Extract the (X, Y) coordinate from the center of the cell holding the provided text.  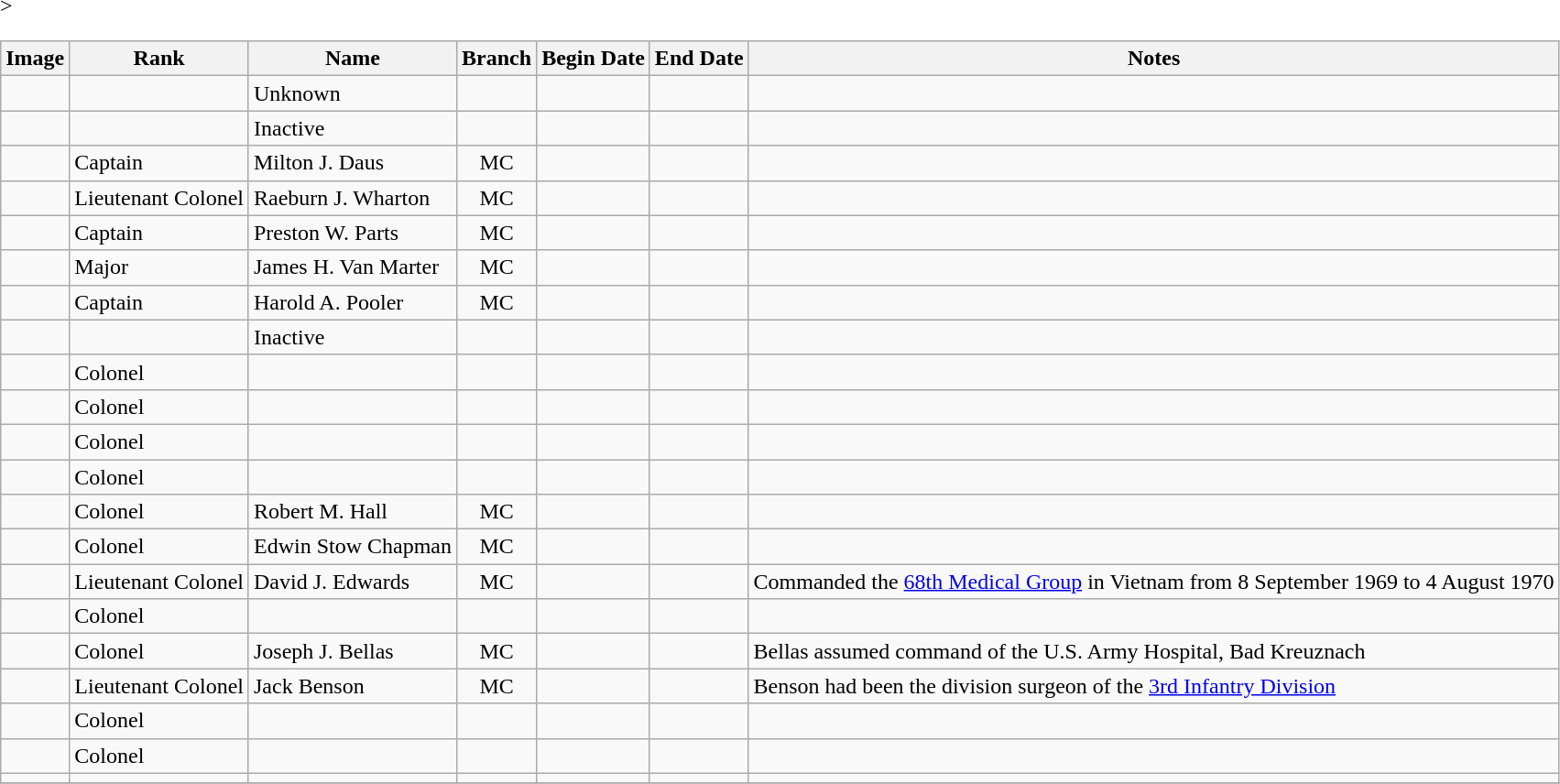
Harold A. Pooler (352, 302)
Jack Benson (352, 686)
Begin Date (594, 59)
Image (35, 59)
Commanded the 68th Medical Group in Vietnam from 8 September 1969 to 4 August 1970 (1154, 582)
Benson had been the division surgeon of the 3rd Infantry Division (1154, 686)
Rank (159, 59)
Preston W. Parts (352, 233)
Joseph J. Bellas (352, 651)
Robert M. Hall (352, 512)
Raeburn J. Wharton (352, 198)
Unknown (352, 93)
Name (352, 59)
Edwin Stow Chapman (352, 547)
Bellas assumed command of the U.S. Army Hospital, Bad Kreuznach (1154, 651)
End Date (699, 59)
Milton J. Daus (352, 163)
David J. Edwards (352, 582)
Major (159, 267)
James H. Van Marter (352, 267)
Branch (496, 59)
Notes (1154, 59)
